Scan for the cell matching the given text and deliver its (x, y) coordinate at center. 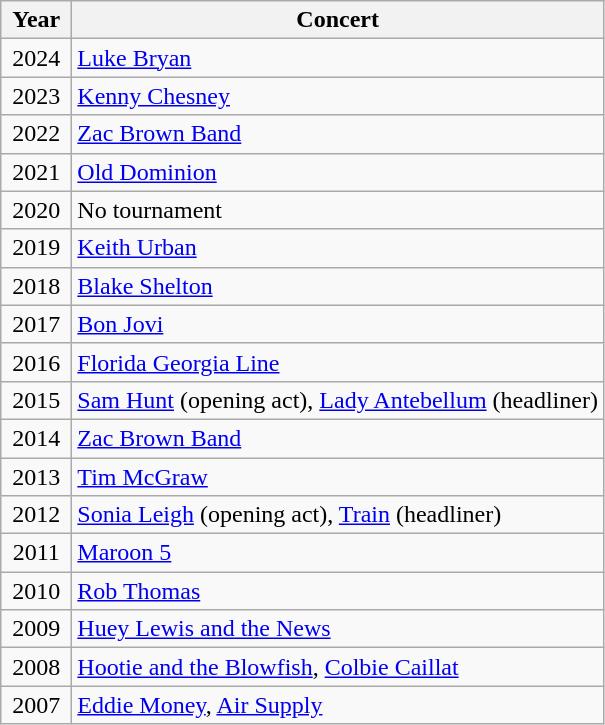
2015 (36, 400)
Kenny Chesney (338, 96)
Rob Thomas (338, 591)
Hootie and the Blowfish, Colbie Caillat (338, 667)
2022 (36, 134)
Sam Hunt (opening act), Lady Antebellum (headliner) (338, 400)
Eddie Money, Air Supply (338, 705)
Old Dominion (338, 172)
2020 (36, 210)
2009 (36, 629)
2017 (36, 324)
Concert (338, 20)
Keith Urban (338, 248)
2023 (36, 96)
2024 (36, 58)
2016 (36, 362)
Bon Jovi (338, 324)
2007 (36, 705)
2019 (36, 248)
2021 (36, 172)
2012 (36, 515)
2010 (36, 591)
Year (36, 20)
2013 (36, 477)
Sonia Leigh (opening act), Train (headliner) (338, 515)
No tournament (338, 210)
Huey Lewis and the News (338, 629)
2008 (36, 667)
Blake Shelton (338, 286)
Luke Bryan (338, 58)
Florida Georgia Line (338, 362)
2011 (36, 553)
2018 (36, 286)
Tim McGraw (338, 477)
2014 (36, 438)
Maroon 5 (338, 553)
